Find where the given text appears and provide that cell's center as (X, Y) coordinate. 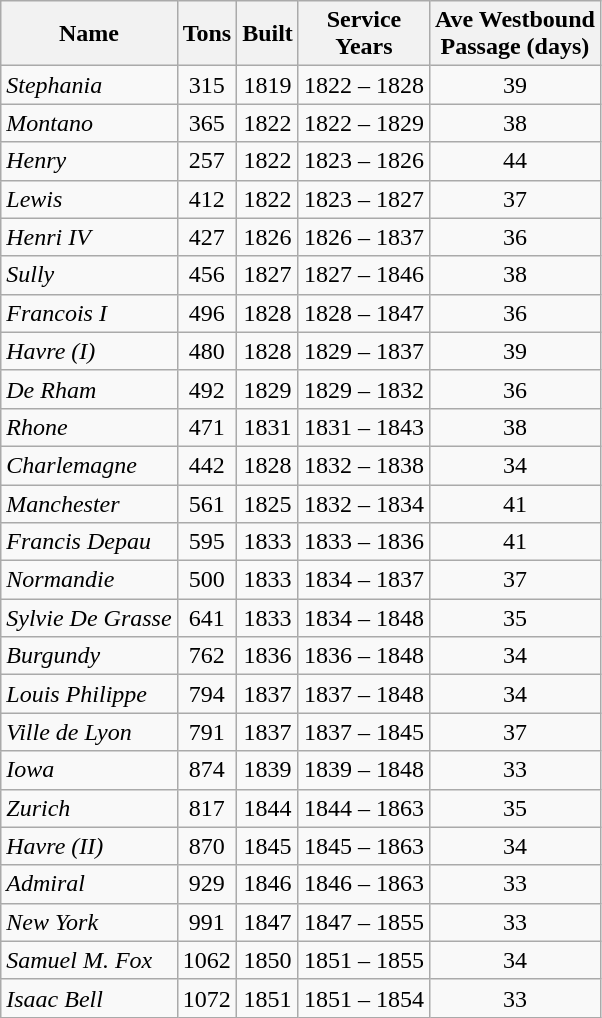
Built (268, 34)
Havre (II) (89, 846)
257 (207, 161)
Francis Depau (89, 542)
991 (207, 922)
1845 (268, 846)
929 (207, 884)
641 (207, 618)
1829 – 1832 (364, 389)
Stephania (89, 85)
595 (207, 542)
1829 – 1837 (364, 351)
1062 (207, 960)
471 (207, 427)
1823 – 1827 (364, 199)
Francois I (89, 313)
1846 (268, 884)
1831 – 1843 (364, 427)
Havre (I) (89, 351)
Samuel M. Fox (89, 960)
791 (207, 732)
Iowa (89, 770)
456 (207, 275)
1851 – 1855 (364, 960)
1837 – 1845 (364, 732)
1831 (268, 427)
1834 – 1837 (364, 580)
1851 – 1854 (364, 998)
1826 (268, 237)
1846 – 1863 (364, 884)
365 (207, 123)
1827 (268, 275)
Montano (89, 123)
762 (207, 656)
1823 – 1826 (364, 161)
492 (207, 389)
Manchester (89, 503)
412 (207, 199)
Sylvie De Grasse (89, 618)
1836 – 1848 (364, 656)
1072 (207, 998)
Burgundy (89, 656)
561 (207, 503)
Isaac Bell (89, 998)
1844 – 1863 (364, 808)
1839 (268, 770)
Henry (89, 161)
Zurich (89, 808)
1829 (268, 389)
44 (514, 161)
1851 (268, 998)
1844 (268, 808)
1825 (268, 503)
1837 – 1848 (364, 694)
De Rham (89, 389)
1832 – 1838 (364, 465)
Ville de Lyon (89, 732)
496 (207, 313)
ServiceYears (364, 34)
Charlemagne (89, 465)
Admiral (89, 884)
1828 – 1847 (364, 313)
Tons (207, 34)
1839 – 1848 (364, 770)
874 (207, 770)
1836 (268, 656)
1826 – 1837 (364, 237)
1832 – 1834 (364, 503)
1833 – 1836 (364, 542)
Sully (89, 275)
1834 – 1848 (364, 618)
1847 (268, 922)
870 (207, 846)
Name (89, 34)
Ave WestboundPassage (days) (514, 34)
1822 – 1829 (364, 123)
New York (89, 922)
1847 – 1855 (364, 922)
480 (207, 351)
794 (207, 694)
1822 – 1828 (364, 85)
315 (207, 85)
500 (207, 580)
1827 – 1846 (364, 275)
442 (207, 465)
Henri IV (89, 237)
Lewis (89, 199)
Rhone (89, 427)
1845 – 1863 (364, 846)
Louis Philippe (89, 694)
1850 (268, 960)
427 (207, 237)
Normandie (89, 580)
817 (207, 808)
1819 (268, 85)
